Find where the given text appears and provide that cell's center as (x, y) coordinate. 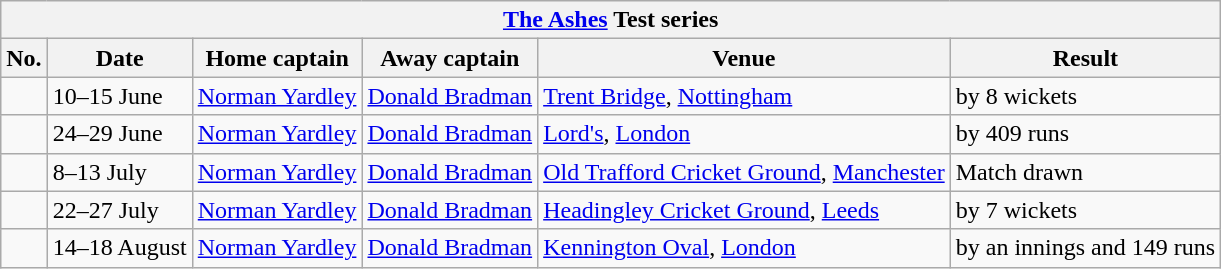
Old Trafford Cricket Ground, Manchester (744, 172)
Venue (744, 58)
Home captain (277, 58)
No. (24, 58)
Lord's, London (744, 134)
10–15 June (120, 96)
Headingley Cricket Ground, Leeds (744, 210)
by 409 runs (1085, 134)
Result (1085, 58)
by 7 wickets (1085, 210)
Date (120, 58)
Kennington Oval, London (744, 248)
Away captain (450, 58)
8–13 July (120, 172)
Trent Bridge, Nottingham (744, 96)
24–29 June (120, 134)
The Ashes Test series (611, 20)
Match drawn (1085, 172)
by 8 wickets (1085, 96)
14–18 August (120, 248)
by an innings and 149 runs (1085, 248)
22–27 July (120, 210)
